Capture the cell that displays the provided text and extract its (X, Y) central coordinate. 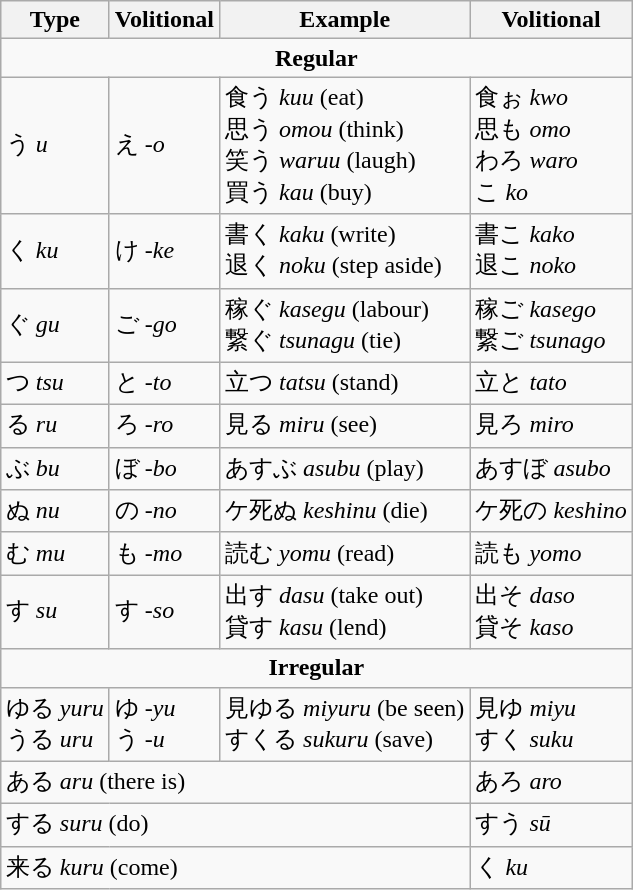
Type (54, 20)
Regular (316, 58)
ぐ gu (54, 325)
ケ死ぬ keshinu (die) (345, 512)
ぶ bu (54, 468)
読む yomu (read) (345, 554)
あろ aro (551, 782)
Example (345, 20)
え -o (164, 146)
ろ -ro (164, 426)
見ろ miro (551, 426)
む mu (54, 554)
ある aru (there is) (235, 782)
も -mo (164, 554)
あすぶ asubu (play) (345, 468)
する suru (do) (235, 826)
ご -go (164, 325)
見る miru (see) (345, 426)
食ぉ kwo 思も omo わろ waroこ ko (551, 146)
う u (54, 146)
稼ご kasego繋ご tsunago (551, 325)
食う kuu (eat) 思う omou (think) 笑う waruu (laugh)買う kau (buy) (345, 146)
す -so (164, 612)
あすぼ asubo (551, 468)
見ゆる miyuru (be seen)すくる sukuru (save) (345, 724)
ゆる yuruうる uru (54, 724)
ぼ -bo (164, 468)
け -ke (164, 251)
る ru (54, 426)
すう sū (551, 826)
書こ kako退こ noko (551, 251)
立と tato (551, 384)
稼ぐ kasegu (labour)繋ぐ tsunagu (tie) (345, 325)
Irregular (316, 668)
の -no (164, 512)
見ゆ miyuすく suku (551, 724)
出す dasu (take out)貸す kasu (lend) (345, 612)
書く kaku (write)退く noku (step aside) (345, 251)
す su (54, 612)
ケ死の keshino (551, 512)
ゆ -yuう -u (164, 724)
来る kuru (come) (235, 868)
立つ tatsu (stand) (345, 384)
ぬ nu (54, 512)
つ tsu (54, 384)
読も yomo (551, 554)
出そ daso貸そ kaso (551, 612)
と -to (164, 384)
